For the text-containing cell, return its midpoint in [x, y] coordinate format. 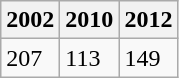
113 [90, 58]
2010 [90, 20]
2002 [30, 20]
149 [148, 58]
2012 [148, 20]
207 [30, 58]
